Locate the cell with the specified text and output its (x, y) center coordinate. 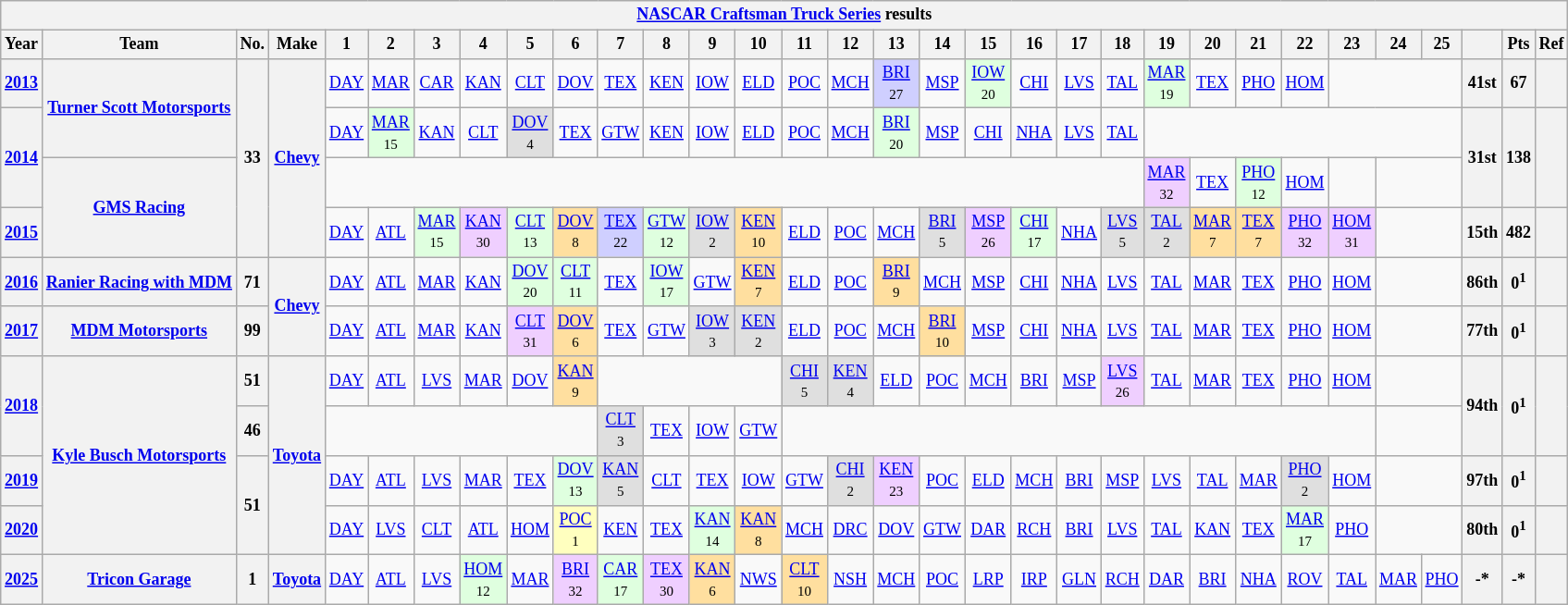
2014 (22, 157)
24 (1399, 44)
ROV (1304, 580)
CLT31 (531, 331)
KAN30 (483, 232)
CAR17 (621, 580)
DRC (850, 530)
4 (483, 44)
HOM31 (1352, 232)
CLT13 (531, 232)
77th (1482, 331)
MAR32 (1167, 182)
2017 (22, 331)
BRI5 (943, 232)
GLN (1080, 580)
DOV4 (531, 133)
DOV6 (575, 331)
5 (531, 44)
GMS Racing (139, 207)
HOM12 (483, 580)
41st (1482, 83)
99 (252, 331)
2015 (22, 232)
13 (896, 44)
LVS26 (1122, 381)
7 (621, 44)
TEX22 (621, 232)
No. (252, 44)
21 (1258, 44)
LVS5 (1122, 232)
MAR17 (1304, 530)
15th (1482, 232)
CHI2 (850, 480)
Pts (1519, 44)
Year (22, 44)
23 (1352, 44)
71 (252, 282)
CHI5 (805, 381)
31st (1482, 157)
3 (437, 44)
IOW17 (667, 282)
Ranier Racing with MDM (139, 282)
NWS (759, 580)
IOW2 (712, 232)
KAN6 (712, 580)
Kyle Busch Motorsports (139, 455)
33 (252, 157)
86th (1482, 282)
MAR7 (1213, 232)
Make (296, 44)
PHO12 (1258, 182)
12 (850, 44)
Tricon Garage (139, 580)
2025 (22, 580)
MDM Motorsports (139, 331)
PHO2 (1304, 480)
10 (759, 44)
2018 (22, 405)
20 (1213, 44)
NASCAR Craftsman Truck Series results (784, 15)
CHI17 (1034, 232)
482 (1519, 232)
6 (575, 44)
2 (391, 44)
KEN4 (850, 381)
KAN14 (712, 530)
14 (943, 44)
KEN2 (759, 331)
19 (1167, 44)
2016 (22, 282)
CAR (437, 83)
DOV20 (531, 282)
Team (139, 44)
2020 (22, 530)
BRI20 (896, 133)
138 (1519, 157)
TAL2 (1167, 232)
POC1 (575, 530)
KAN5 (621, 480)
2013 (22, 83)
CLT10 (805, 580)
9 (712, 44)
KEN7 (759, 282)
TEX7 (1258, 232)
22 (1304, 44)
PHO32 (1304, 232)
CLT11 (575, 282)
BRI9 (896, 282)
BRI10 (943, 331)
KEN10 (759, 232)
94th (1482, 405)
MSP26 (988, 232)
KAN9 (575, 381)
IOW3 (712, 331)
GTW12 (667, 232)
IOW20 (988, 83)
DOV8 (575, 232)
67 (1519, 83)
Turner Scott Motorsports (139, 107)
MAR19 (1167, 83)
Ref (1551, 44)
11 (805, 44)
97th (1482, 480)
KEN23 (896, 480)
80th (1482, 530)
17 (1080, 44)
2019 (22, 480)
8 (667, 44)
16 (1034, 44)
BRI32 (575, 580)
DOV13 (575, 480)
46 (252, 431)
15 (988, 44)
CLT3 (621, 431)
18 (1122, 44)
KAN8 (759, 530)
NSH (850, 580)
LRP (988, 580)
IRP (1034, 580)
BRI27 (896, 83)
TEX30 (667, 580)
25 (1441, 44)
